Scan for the cell matching the given text and deliver its (X, Y) coordinate at center. 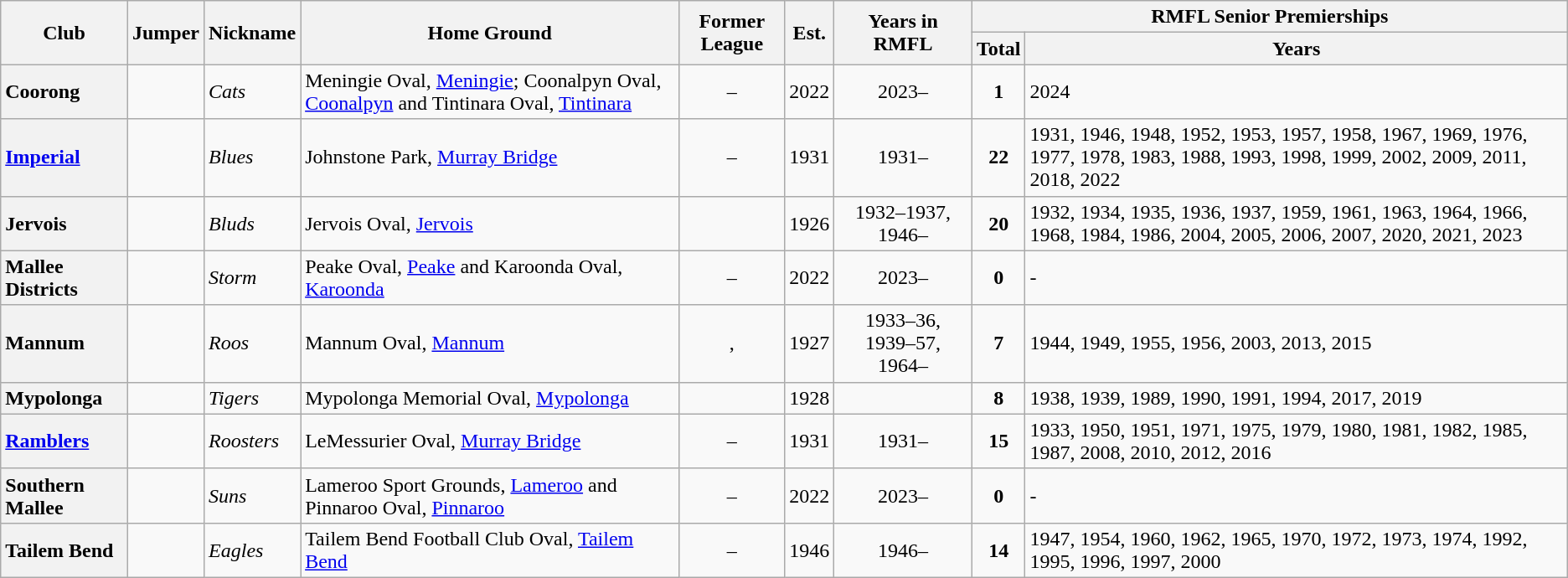
1947, 1954, 1960, 1962, 1965, 1970, 1972, 1973, 1974, 1992, 1995, 1996, 1997, 2000 (1297, 550)
Lameroo Sport Grounds, Lameroo and Pinnaroo Oval, Pinnaroo (490, 496)
Club (64, 33)
Eagles (253, 550)
Tailem Bend (64, 550)
1932, 1934, 1935, 1936, 1937, 1959, 1961, 1963, 1964, 1966, 1968, 1984, 1986, 2004, 2005, 2006, 2007, 2020, 2021, 2023 (1297, 223)
8 (998, 398)
1933, 1950, 1951, 1971, 1975, 1979, 1980, 1981, 1982, 1985, 1987, 2008, 2010, 2012, 2016 (1297, 441)
Years (1297, 49)
Mypolonga (64, 398)
1 (998, 92)
Years in RMFL (903, 33)
Jervois Oval, Jervois (490, 223)
2024 (1297, 92)
22 (998, 157)
Mallee Districts (64, 278)
Suns (253, 496)
Imperial (64, 157)
14 (998, 550)
Bluds (253, 223)
Johnstone Park, Murray Bridge (490, 157)
Jumper (166, 33)
1928 (809, 398)
Coorong (64, 92)
1946– (903, 550)
1946 (809, 550)
Former League (732, 33)
1944, 1949, 1955, 1956, 2003, 2013, 2015 (1297, 343)
Mannum (64, 343)
Mannum Oval, Mannum (490, 343)
Mypolonga Memorial Oval, Mypolonga (490, 398)
RMFL Senior Premierships (1270, 17)
Total (998, 49)
7 (998, 343)
, (732, 343)
20 (998, 223)
Nickname (253, 33)
Roosters (253, 441)
Meningie Oval, Meningie; Coonalpyn Oval, Coonalpyn and Tintinara Oval, Tintinara (490, 92)
Roos (253, 343)
Est. (809, 33)
15 (998, 441)
Tigers (253, 398)
1926 (809, 223)
Blues (253, 157)
1932–1937, 1946– (903, 223)
Tailem Bend Football Club Oval, Tailem Bend (490, 550)
Storm (253, 278)
1927 (809, 343)
Cats (253, 92)
LeMessurier Oval, Murray Bridge (490, 441)
1938, 1939, 1989, 1990, 1991, 1994, 2017, 2019 (1297, 398)
1933–36, 1939–57, 1964– (903, 343)
Peake Oval, Peake and Karoonda Oval, Karoonda (490, 278)
Home Ground (490, 33)
Southern Mallee (64, 496)
Jervois (64, 223)
1931, 1946, 1948, 1952, 1953, 1957, 1958, 1967, 1969, 1976, 1977, 1978, 1983, 1988, 1993, 1998, 1999, 2002, 2009, 2011, 2018, 2022 (1297, 157)
Ramblers (64, 441)
